From the cell containing the given text, extract its center point as (x, y) coordinate. 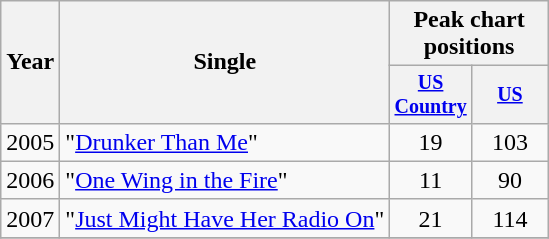
"Drunker Than Me" (225, 142)
19 (431, 142)
2006 (30, 180)
90 (510, 180)
US (510, 94)
11 (431, 180)
103 (510, 142)
US Country (431, 94)
Single (225, 62)
"Just Might Have Her Radio On" (225, 218)
"One Wing in the Fire" (225, 180)
21 (431, 218)
Year (30, 62)
2005 (30, 142)
114 (510, 218)
2007 (30, 218)
Peak chartpositions (470, 34)
